Pinpoint the cell where the given text exists, returning its (X, Y) midpoint coordinate. 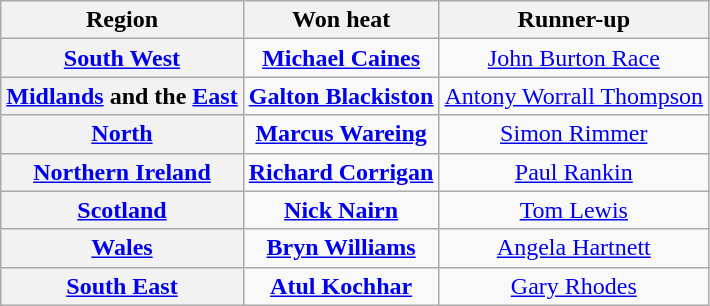
Galton Blackiston (341, 96)
South West (122, 58)
South East (122, 286)
Antony Worrall Thompson (574, 96)
Scotland (122, 210)
North (122, 134)
Midlands and the East (122, 96)
Northern Ireland (122, 172)
Wales (122, 248)
Marcus Wareing (341, 134)
Atul Kochhar (341, 286)
Region (122, 20)
Simon Rimmer (574, 134)
Paul Rankin (574, 172)
Nick Nairn (341, 210)
Runner-up (574, 20)
Won heat (341, 20)
Tom Lewis (574, 210)
Bryn Williams (341, 248)
John Burton Race (574, 58)
Richard Corrigan (341, 172)
Angela Hartnett (574, 248)
Gary Rhodes (574, 286)
Michael Caines (341, 58)
